Search for the cell housing the specified text and yield its (X, Y) center coordinate. 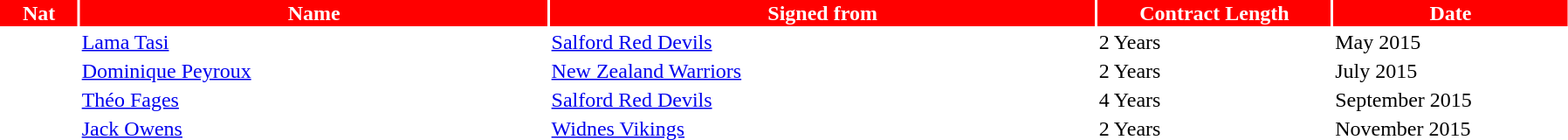
New Zealand Warriors (822, 71)
September 2015 (1451, 100)
Name (314, 13)
4 Years (1214, 100)
July 2015 (1451, 71)
Nat (38, 13)
Date (1451, 13)
Dominique Peyroux (314, 71)
Contract Length (1214, 13)
Signed from (822, 13)
Lama Tasi (314, 42)
May 2015 (1451, 42)
Théo Fages (314, 100)
